Determine the (X, Y) coordinate at the center of the cell enclosing the given text.  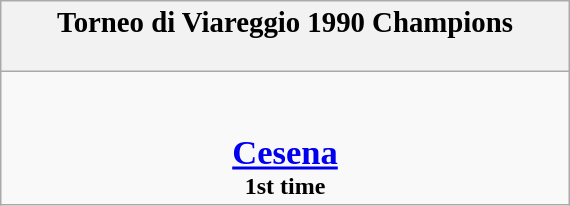
Cesena1st time (284, 138)
Torneo di Viareggio 1990 Champions (284, 36)
